Locate the cell with the specified text and output its (X, Y) center coordinate. 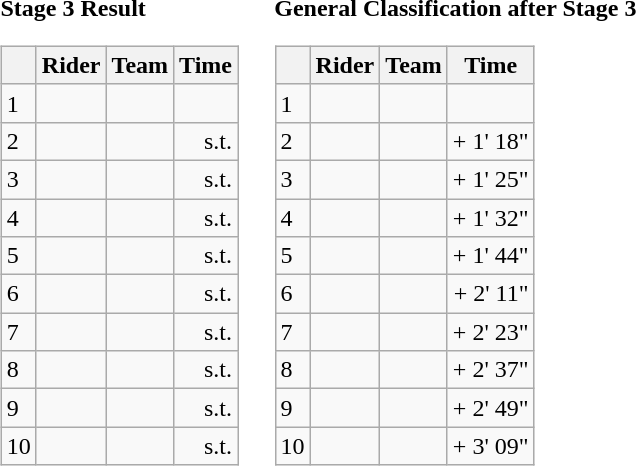
+ 3' 09" (490, 446)
+ 1' 44" (490, 256)
+ 2' 37" (490, 370)
+ 1' 18" (490, 141)
+ 2' 11" (490, 294)
+ 1' 32" (490, 217)
+ 1' 25" (490, 179)
+ 2' 49" (490, 408)
+ 2' 23" (490, 332)
